Scan for the cell matching the given text and deliver its [x, y] coordinate at center. 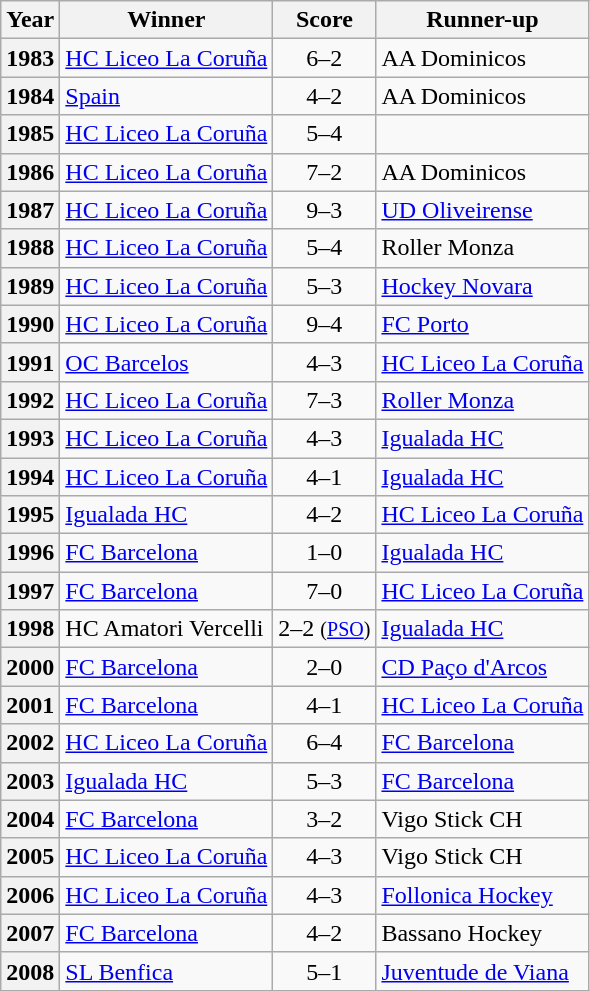
6–2 [324, 58]
1992 [30, 400]
1994 [30, 477]
1–0 [324, 553]
Year [30, 20]
2004 [30, 819]
1996 [30, 553]
5–1 [324, 971]
OC Barcelos [166, 362]
1995 [30, 515]
2003 [30, 781]
1990 [30, 324]
Hockey Novara [482, 286]
FC Porto [482, 324]
1986 [30, 172]
Winner [166, 20]
UD Oliveirense [482, 210]
Runner-up [482, 20]
Bassano Hockey [482, 933]
HC Amatori Vercelli [166, 629]
1989 [30, 286]
9–4 [324, 324]
1983 [30, 58]
2002 [30, 743]
2008 [30, 971]
2001 [30, 705]
1991 [30, 362]
2–2 (PSO) [324, 629]
1987 [30, 210]
6–4 [324, 743]
1993 [30, 438]
1997 [30, 591]
3–2 [324, 819]
Follonica Hockey [482, 895]
9–3 [324, 210]
Spain [166, 96]
2007 [30, 933]
7–3 [324, 400]
Juventude de Viana [482, 971]
CD Paço d'Arcos [482, 667]
2005 [30, 857]
2006 [30, 895]
SL Benfica [166, 971]
2–0 [324, 667]
1988 [30, 248]
1998 [30, 629]
7–2 [324, 172]
1985 [30, 134]
Score [324, 20]
1984 [30, 96]
7–0 [324, 591]
2000 [30, 667]
